Return the [x, y] coordinate for the center point of the cell that contains the specified text.  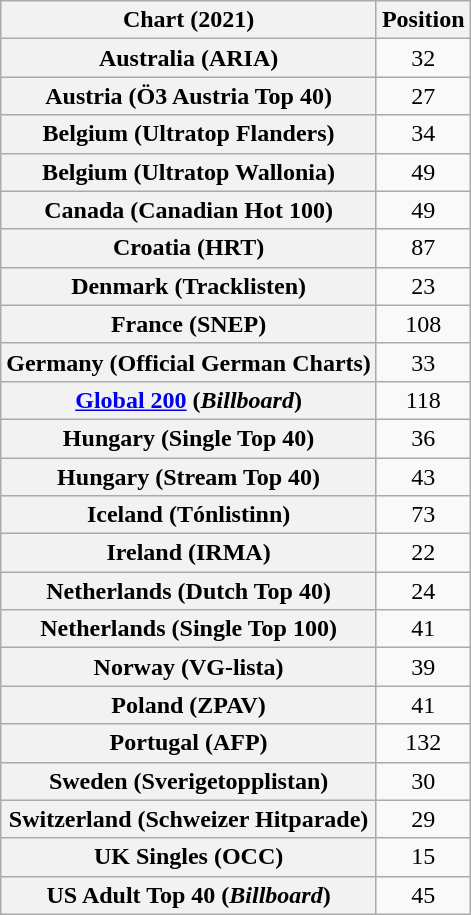
39 [423, 667]
Austria (Ö3 Austria Top 40) [189, 96]
33 [423, 362]
France (SNEP) [189, 324]
Denmark (Tracklisten) [189, 286]
73 [423, 515]
Belgium (Ultratop Wallonia) [189, 172]
US Adult Top 40 (Billboard) [189, 895]
22 [423, 553]
32 [423, 58]
87 [423, 248]
24 [423, 591]
29 [423, 819]
Ireland (IRMA) [189, 553]
UK Singles (OCC) [189, 857]
Global 200 (Billboard) [189, 400]
30 [423, 781]
Germany (Official German Charts) [189, 362]
Portugal (AFP) [189, 743]
Sweden (Sverigetopplistan) [189, 781]
Position [423, 20]
Norway (VG-lista) [189, 667]
Belgium (Ultratop Flanders) [189, 134]
108 [423, 324]
27 [423, 96]
Switzerland (Schweizer Hitparade) [189, 819]
Croatia (HRT) [189, 248]
Netherlands (Dutch Top 40) [189, 591]
34 [423, 134]
36 [423, 438]
Chart (2021) [189, 20]
Canada (Canadian Hot 100) [189, 210]
Iceland (Tónlistinn) [189, 515]
Hungary (Stream Top 40) [189, 477]
Australia (ARIA) [189, 58]
132 [423, 743]
Netherlands (Single Top 100) [189, 629]
118 [423, 400]
23 [423, 286]
43 [423, 477]
15 [423, 857]
45 [423, 895]
Hungary (Single Top 40) [189, 438]
Poland (ZPAV) [189, 705]
